From the cell containing the given text, extract its center point as (x, y) coordinate. 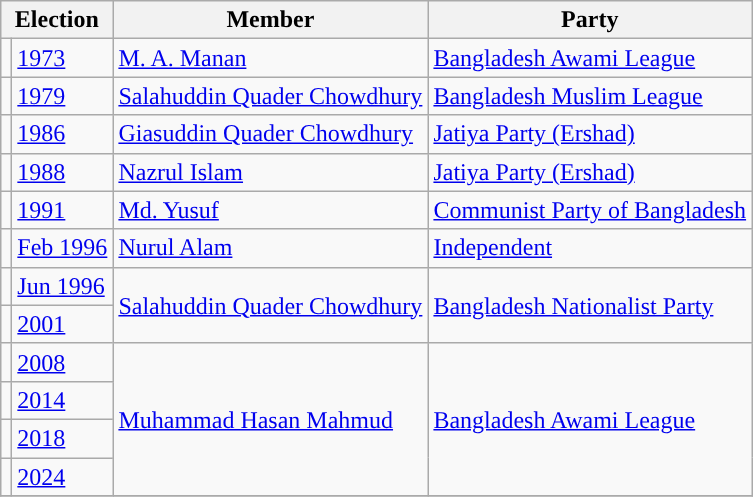
1988 (62, 172)
2008 (62, 362)
Bangladesh Muslim League (590, 96)
Member (270, 20)
M. A. Manan (270, 58)
Communist Party of Bangladesh (590, 210)
Giasuddin Quader Chowdhury (270, 134)
Md. Yusuf (270, 210)
Feb 1996 (62, 248)
1979 (62, 96)
1973 (62, 58)
Nazrul Islam (270, 172)
1991 (62, 210)
Bangladesh Nationalist Party (590, 305)
1986 (62, 134)
2018 (62, 438)
2001 (62, 324)
Election (57, 20)
Nurul Alam (270, 248)
Independent (590, 248)
Party (590, 20)
Jun 1996 (62, 286)
2024 (62, 477)
2014 (62, 400)
Muhammad Hasan Mahmud (270, 419)
